Return (x, y) of the center of cell containing provided text 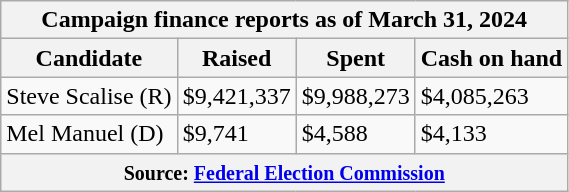
Source: Federal Election Commission (284, 172)
Cash on hand (491, 58)
Spent (356, 58)
Campaign finance reports as of March 31, 2024 (284, 20)
Steve Scalise (R) (89, 96)
$9,421,337 (236, 96)
Mel Manuel (D) (89, 134)
$4,133 (491, 134)
$9,988,273 (356, 96)
$4,085,263 (491, 96)
Candidate (89, 58)
$4,588 (356, 134)
$9,741 (236, 134)
Raised (236, 58)
